Determine the [X, Y] coordinate at the center of the cell enclosing the given text.  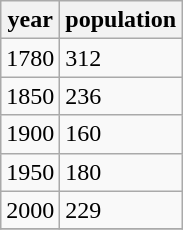
236 [121, 96]
1900 [30, 134]
1780 [30, 58]
160 [121, 134]
1850 [30, 96]
312 [121, 58]
2000 [30, 210]
1950 [30, 172]
229 [121, 210]
population [121, 20]
year [30, 20]
180 [121, 172]
